From the cell containing the given text, extract its center point as (X, Y) coordinate. 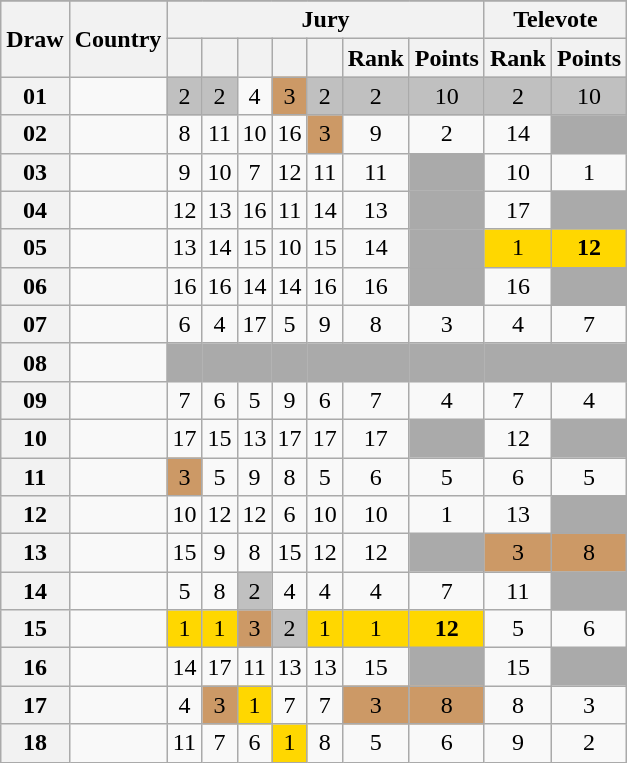
03 (35, 172)
02 (35, 134)
Draw (35, 39)
09 (35, 400)
05 (35, 248)
Televote (555, 20)
18 (35, 743)
Country (118, 39)
06 (35, 286)
Jury (326, 20)
07 (35, 324)
04 (35, 210)
01 (35, 96)
08 (35, 362)
